Identify which cell holds the provided text, then report its [x, y] central coordinate. 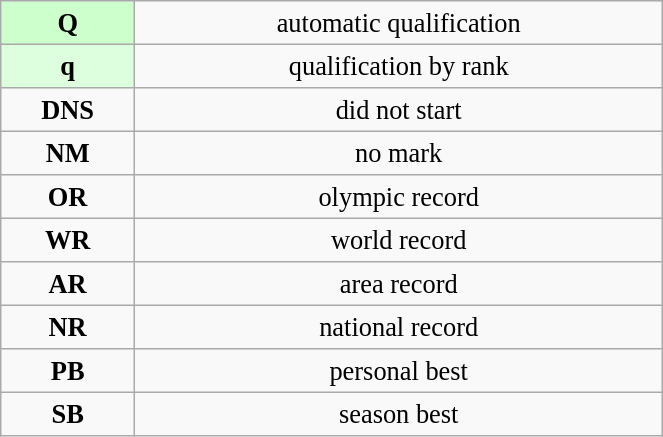
NR [68, 327]
national record [399, 327]
AR [68, 284]
did not start [399, 109]
olympic record [399, 197]
WR [68, 240]
area record [399, 284]
automatic qualification [399, 22]
world record [399, 240]
DNS [68, 109]
q [68, 66]
qualification by rank [399, 66]
SB [68, 414]
Q [68, 22]
PB [68, 371]
season best [399, 414]
no mark [399, 153]
NM [68, 153]
personal best [399, 371]
OR [68, 197]
